Detect which cell encompasses the target text, then output its [X, Y] center coordinate. 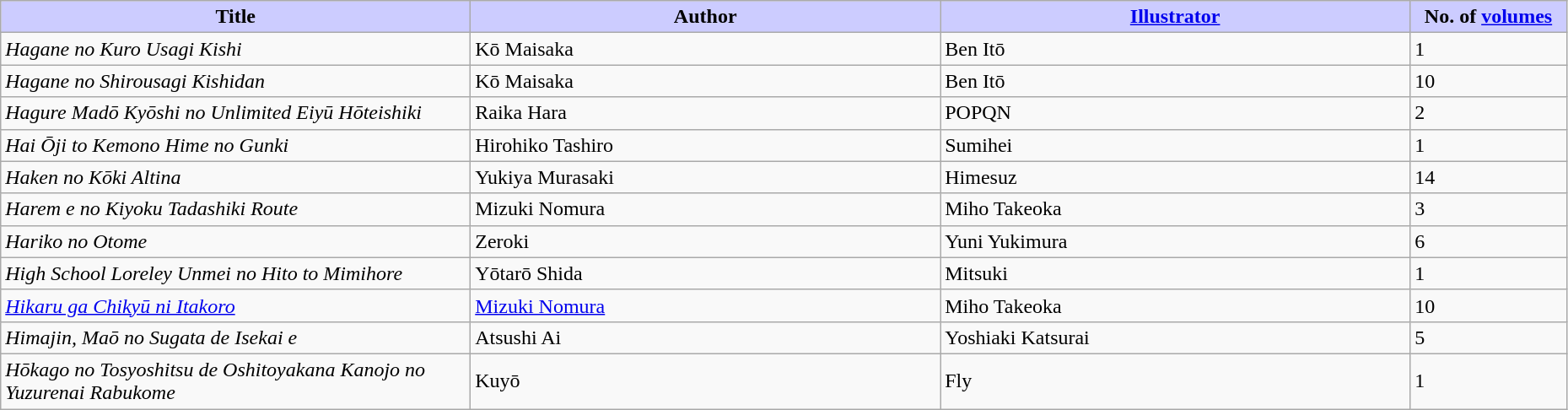
Yuni Yukimura [1176, 241]
No. of volumes [1489, 17]
High School Loreley Unmei no Hito to Mimihore [236, 273]
Haken no Kōki Altina [236, 177]
Hikaru ga Chikyū ni Itakoro [236, 305]
3 [1489, 209]
Hagane no Shirousagi Kishidan [236, 81]
2 [1489, 113]
Atsushi Ai [705, 337]
Himesuz [1176, 177]
Illustrator [1176, 17]
Hagure Madō Kyōshi no Unlimited Eiyū Hōteishiki [236, 113]
Yukiya Murasaki [705, 177]
Yoshiaki Katsurai [1176, 337]
Fly [1176, 381]
6 [1489, 241]
Yōtarō Shida [705, 273]
Kuyō [705, 381]
Raika Hara [705, 113]
Hōkago no Tosyoshitsu de Oshitoyakana Kanojo no Yuzurenai Rabukome [236, 381]
5 [1489, 337]
Hagane no Kuro Usagi Kishi [236, 49]
Mitsuki [1176, 273]
Sumihei [1176, 145]
Harem e no Kiyoku Tadashiki Route [236, 209]
Zeroki [705, 241]
Title [236, 17]
Hariko no Otome [236, 241]
POPQN [1176, 113]
Author [705, 17]
14 [1489, 177]
Himajin, Maō no Sugata de Isekai e [236, 337]
Hai Ōji to Kemono Hime no Gunki [236, 145]
Hirohiko Tashiro [705, 145]
